Identify which cell holds the provided text, then report its [x, y] central coordinate. 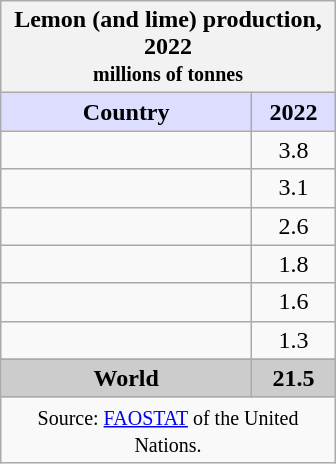
Country [126, 112]
3.8 [294, 150]
Source: FAOSTAT of the United Nations. [168, 430]
World [126, 378]
3.1 [294, 188]
2022 [294, 112]
21.5 [294, 378]
1.8 [294, 264]
Lemon (and lime) production, 2022millions of tonnes [168, 47]
2.6 [294, 226]
1.6 [294, 302]
1.3 [294, 340]
